Search for the cell housing the specified text and yield its (X, Y) center coordinate. 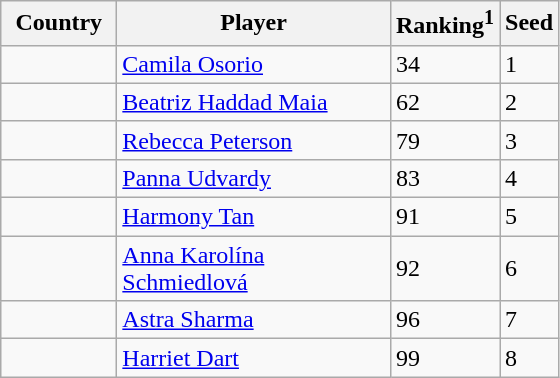
Harriet Dart (254, 358)
79 (444, 140)
1 (530, 64)
3 (530, 140)
5 (530, 217)
7 (530, 320)
Camila Osorio (254, 64)
Harmony Tan (254, 217)
Anna Karolína Schmiedlová (254, 268)
Rebecca Peterson (254, 140)
96 (444, 320)
92 (444, 268)
99 (444, 358)
Ranking1 (444, 24)
Player (254, 24)
6 (530, 268)
Beatriz Haddad Maia (254, 102)
2 (530, 102)
Panna Udvardy (254, 178)
Country (59, 24)
62 (444, 102)
83 (444, 178)
91 (444, 217)
Astra Sharma (254, 320)
8 (530, 358)
Seed (530, 24)
4 (530, 178)
34 (444, 64)
